Detect which cell encompasses the target text, then output its [X, Y] center coordinate. 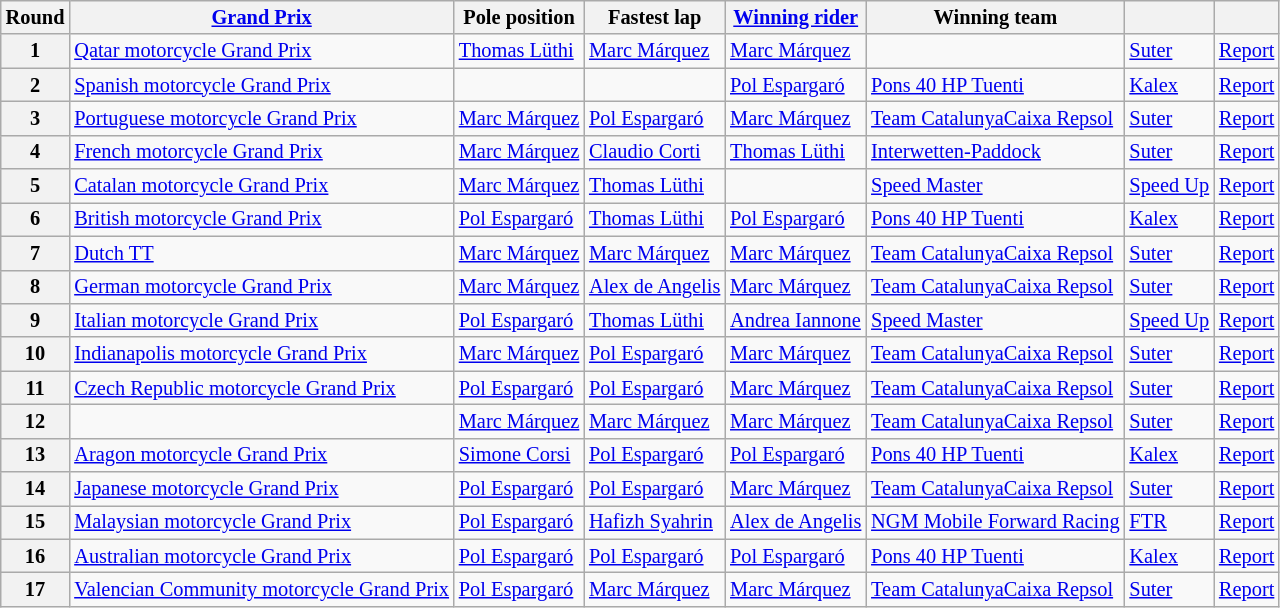
5 [36, 186]
9 [36, 320]
17 [36, 589]
16 [36, 556]
11 [36, 388]
14 [36, 489]
Grand Prix [262, 17]
Indianapolis motorcycle Grand Prix [262, 354]
6 [36, 219]
4 [36, 152]
7 [36, 253]
Fastest lap [654, 17]
10 [36, 354]
3 [36, 118]
German motorcycle Grand Prix [262, 287]
Interwetten-Paddock [995, 152]
Portuguese motorcycle Grand Prix [262, 118]
Italian motorcycle Grand Prix [262, 320]
Winning team [995, 17]
British motorcycle Grand Prix [262, 219]
12 [36, 421]
Malaysian motorcycle Grand Prix [262, 522]
15 [36, 522]
Valencian Community motorcycle Grand Prix [262, 589]
NGM Mobile Forward Racing [995, 522]
13 [36, 455]
FTR [1170, 522]
Qatar motorcycle Grand Prix [262, 51]
Pole position [519, 17]
2 [36, 85]
Czech Republic motorcycle Grand Prix [262, 388]
1 [36, 51]
French motorcycle Grand Prix [262, 152]
Round [36, 17]
Winning rider [796, 17]
Hafizh Syahrin [654, 522]
Catalan motorcycle Grand Prix [262, 186]
Andrea Iannone [796, 320]
8 [36, 287]
Dutch TT [262, 253]
Claudio Corti [654, 152]
Spanish motorcycle Grand Prix [262, 85]
Simone Corsi [519, 455]
Aragon motorcycle Grand Prix [262, 455]
Australian motorcycle Grand Prix [262, 556]
Japanese motorcycle Grand Prix [262, 489]
